Identify which cell holds the provided text, then report its [X, Y] central coordinate. 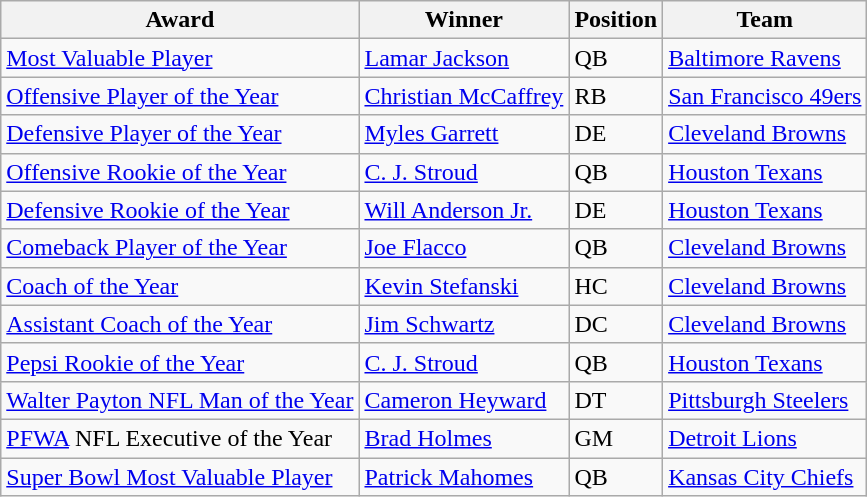
San Francisco 49ers [765, 96]
Comeback Player of the Year [180, 248]
Award [180, 20]
Offensive Player of the Year [180, 96]
Kevin Stefanski [464, 286]
Position [616, 20]
Super Bowl Most Valuable Player [180, 477]
Team [765, 20]
Coach of the Year [180, 286]
Most Valuable Player [180, 58]
PFWA NFL Executive of the Year [180, 438]
Baltimore Ravens [765, 58]
Pepsi Rookie of the Year [180, 362]
Lamar Jackson [464, 58]
HC [616, 286]
Cameron Heyward [464, 400]
Will Anderson Jr. [464, 210]
Myles Garrett [464, 134]
RB [616, 96]
Winner [464, 20]
Joe Flacco [464, 248]
Offensive Rookie of the Year [180, 172]
Christian McCaffrey [464, 96]
Defensive Rookie of the Year [180, 210]
Detroit Lions [765, 438]
Pittsburgh Steelers [765, 400]
Patrick Mahomes [464, 477]
Kansas City Chiefs [765, 477]
DC [616, 324]
Assistant Coach of the Year [180, 324]
Defensive Player of the Year [180, 134]
Jim Schwartz [464, 324]
GM [616, 438]
Walter Payton NFL Man of the Year [180, 400]
Brad Holmes [464, 438]
DT [616, 400]
